Search for the cell housing the specified text and yield its (X, Y) center coordinate. 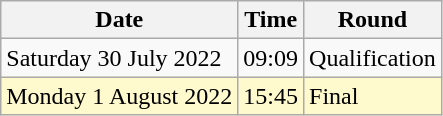
15:45 (271, 96)
Saturday 30 July 2022 (120, 58)
Date (120, 20)
Final (373, 96)
Round (373, 20)
Qualification (373, 58)
09:09 (271, 58)
Monday 1 August 2022 (120, 96)
Time (271, 20)
